Pinpoint the cell where the given text exists, returning its [x, y] midpoint coordinate. 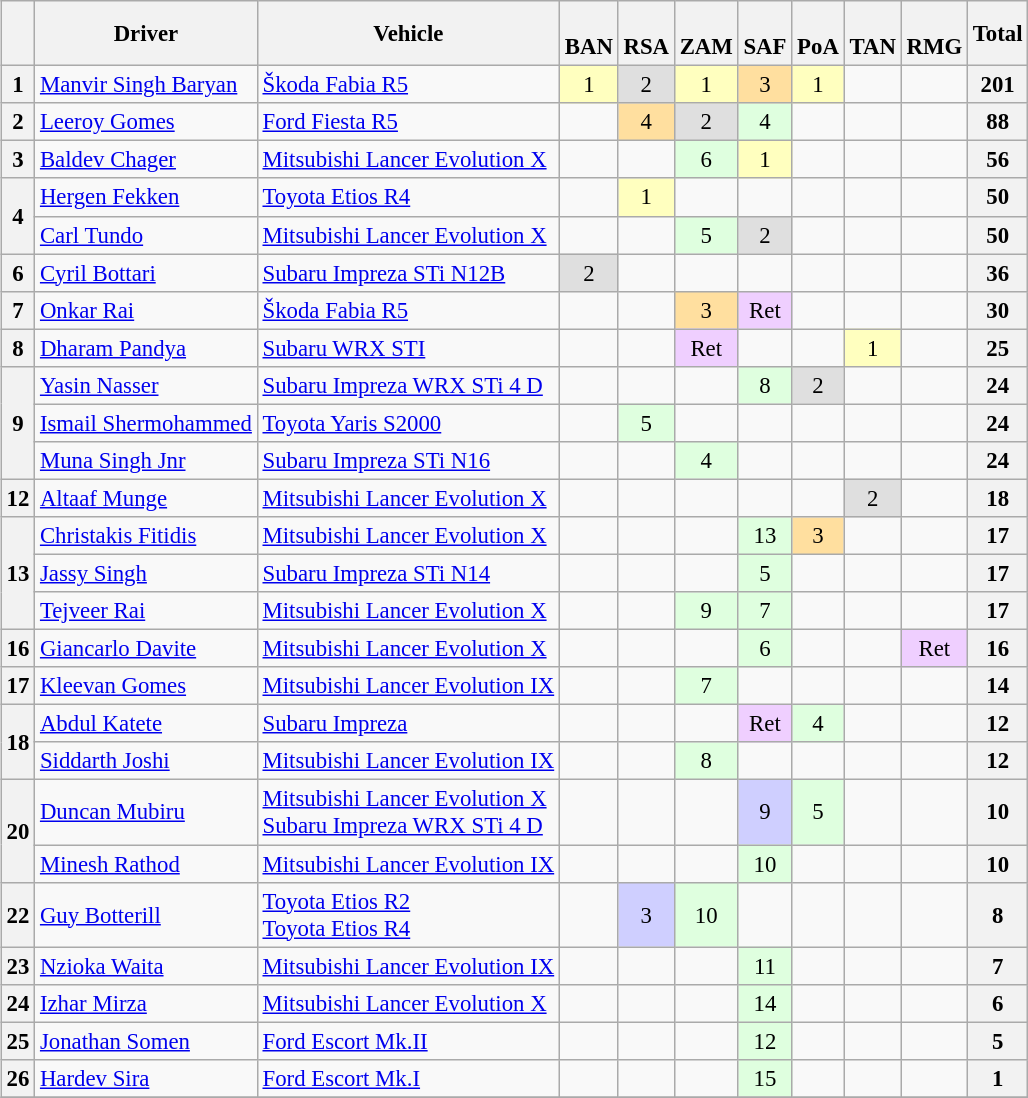
Duncan Mubiru [146, 812]
Baldev Chager [146, 160]
RMG [934, 34]
Dharam Pandya [146, 348]
56 [997, 160]
PoA [818, 34]
Tejveer Rai [146, 611]
Manvir Singh Baryan [146, 85]
Toyota Etios R2 Toyota Etios R4 [408, 914]
Nzioka Waita [146, 966]
Subaru Impreza [408, 724]
SAF [765, 34]
26 [18, 1078]
30 [997, 310]
Carl Tundo [146, 235]
Leeroy Gomes [146, 122]
Siddarth Joshi [146, 761]
Hergen Fekken [146, 197]
Abdul Katete [146, 724]
Total [997, 34]
88 [997, 122]
Kleevan Gomes [146, 686]
Yasin Nasser [146, 385]
ZAM [706, 34]
Vehicle [408, 34]
Cyril Bottari [146, 273]
Minesh Rathod [146, 863]
Giancarlo Davite [146, 649]
Subaru Impreza STi N16 [408, 461]
Subaru Impreza WRX STi 4 D [408, 385]
Ford Escort Mk.I [408, 1078]
Guy Botterill [146, 914]
Christakis Fitidis [146, 536]
Subaru WRX STI [408, 348]
Onkar Rai [146, 310]
Jassy Singh [146, 573]
Driver [146, 34]
Subaru Impreza STi N12B [408, 273]
Altaaf Munge [146, 498]
Ford Escort Mk.II [408, 1041]
11 [765, 966]
23 [18, 966]
Mitsubishi Lancer Evolution X Subaru Impreza WRX STi 4 D [408, 812]
201 [997, 85]
Muna Singh Jnr [146, 461]
Hardev Sira [146, 1078]
Jonathan Somen [146, 1041]
20 [18, 831]
Ismail Shermohammed [146, 423]
Toyota Etios R4 [408, 197]
TAN [872, 34]
Ford Fiesta R5 [408, 122]
Subaru Impreza STi N14 [408, 573]
BAN [588, 34]
36 [997, 273]
Izhar Mirza [146, 1003]
RSA [646, 34]
Toyota Yaris S2000 [408, 423]
15 [765, 1078]
22 [18, 914]
